Provide the [x, y] coordinate of the cell's center where the given text is located.  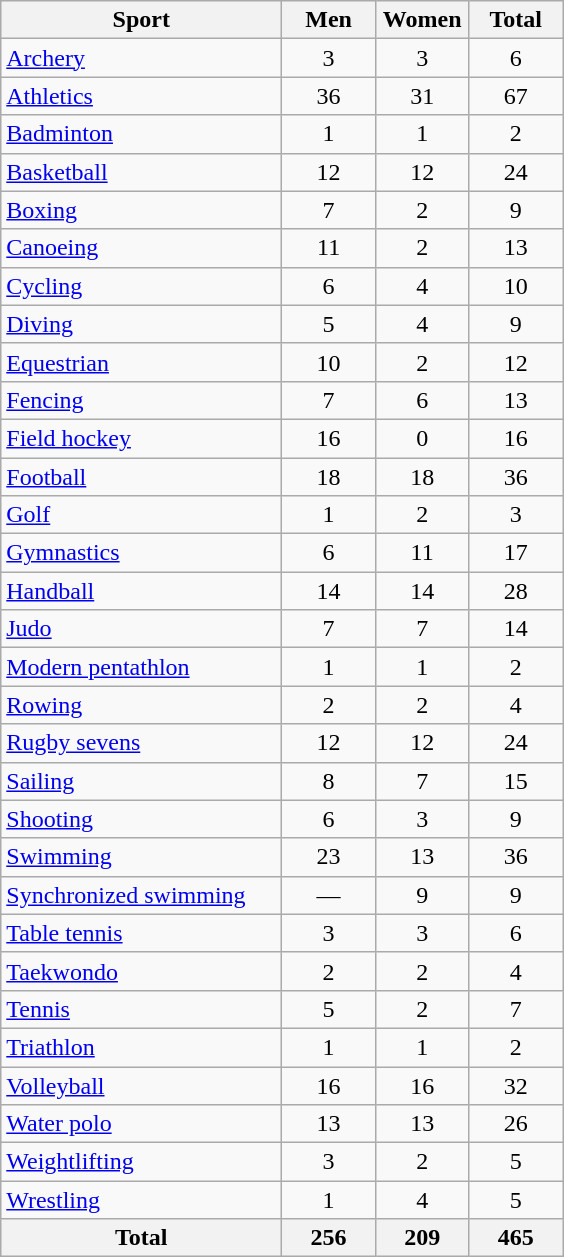
Tennis [142, 1009]
23 [329, 857]
0 [422, 438]
Archery [142, 58]
Badminton [142, 134]
Water polo [142, 1124]
Golf [142, 515]
28 [516, 591]
Men [329, 20]
Gymnastics [142, 553]
Basketball [142, 172]
Rowing [142, 705]
Sailing [142, 781]
209 [422, 1238]
15 [516, 781]
Athletics [142, 96]
Women [422, 20]
Field hockey [142, 438]
Volleyball [142, 1085]
Rugby sevens [142, 743]
8 [329, 781]
Boxing [142, 210]
Weightlifting [142, 1162]
256 [329, 1238]
Fencing [142, 400]
Modern pentathlon [142, 667]
Diving [142, 324]
Sport [142, 20]
465 [516, 1238]
Triathlon [142, 1047]
Shooting [142, 819]
Cycling [142, 286]
26 [516, 1124]
Table tennis [142, 933]
Equestrian [142, 362]
Wrestling [142, 1200]
Synchronized swimming [142, 895]
Canoeing [142, 248]
17 [516, 553]
31 [422, 96]
Handball [142, 591]
Swimming [142, 857]
— [329, 895]
32 [516, 1085]
67 [516, 96]
Judo [142, 629]
Football [142, 477]
Taekwondo [142, 971]
